Return [x, y] of the center of cell containing provided text 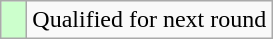
Qualified for next round [150, 20]
